Scan for the cell matching the given text and deliver its (x, y) coordinate at center. 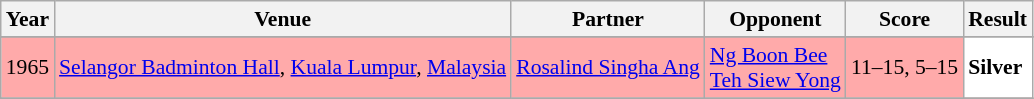
Selangor Badminton Hall, Kuala Lumpur, Malaysia (282, 68)
11–15, 5–15 (904, 68)
Year (28, 19)
Rosalind Singha Ang (608, 68)
Silver (998, 68)
Venue (282, 19)
Score (904, 19)
Partner (608, 19)
1965 (28, 68)
Result (998, 19)
Opponent (776, 19)
Ng Boon Bee Teh Siew Yong (776, 68)
